Return [X, Y] of the center of cell containing provided text 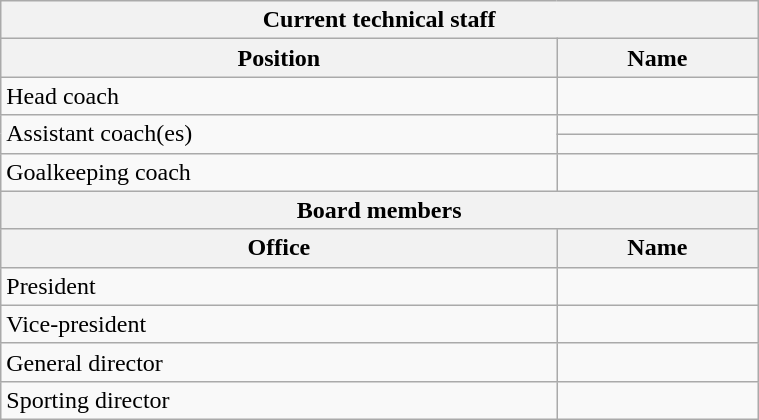
Office [279, 248]
Assistant coach(es) [279, 134]
Vice-president [279, 324]
Board members [380, 210]
President [279, 286]
Current technical staff [380, 20]
Sporting director [279, 400]
Goalkeeping coach [279, 172]
General director [279, 362]
Position [279, 58]
Head coach [279, 96]
